Scan for the cell matching the given text and deliver its (X, Y) coordinate at center. 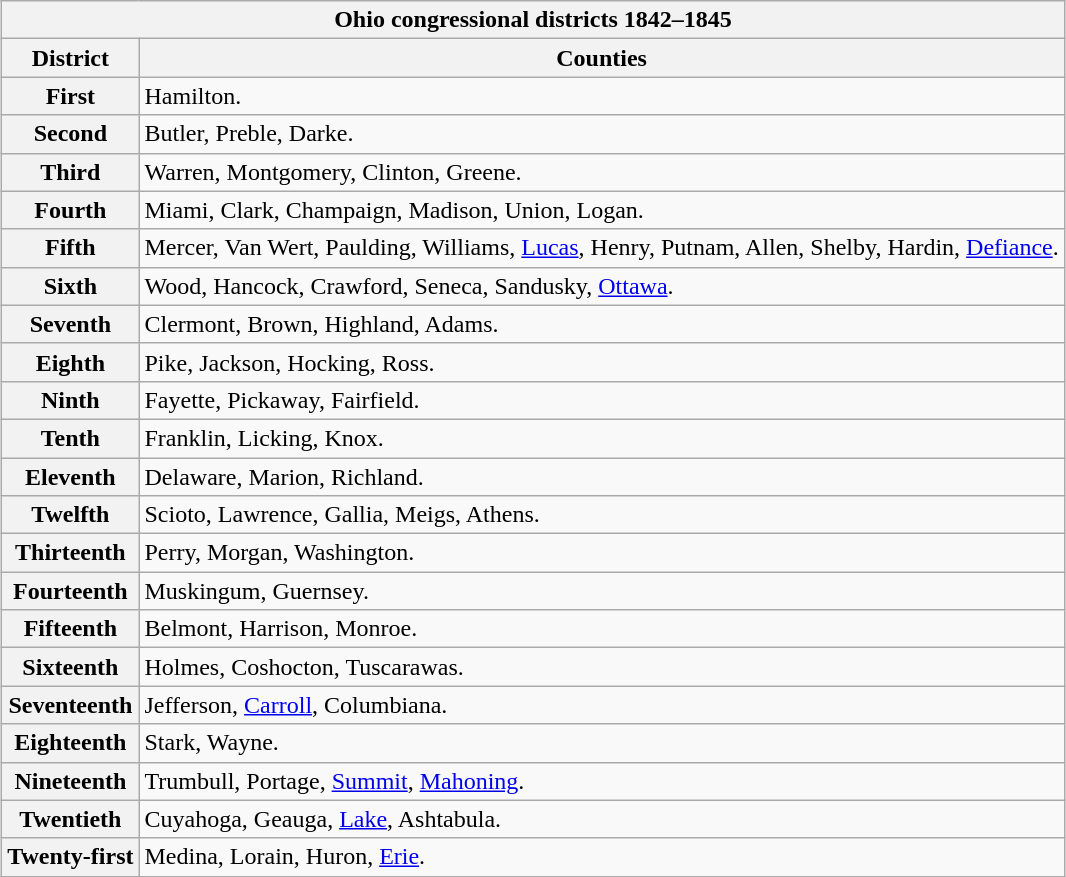
Clermont, Brown, Highland, Adams. (602, 324)
Eleventh (70, 477)
Fifteenth (70, 629)
Scioto, Lawrence, Gallia, Meigs, Athens. (602, 515)
Fifth (70, 248)
Franklin, Licking, Knox. (602, 438)
Ninth (70, 400)
Mercer, Van Wert, Paulding, Williams, Lucas, Henry, Putnam, Allen, Shelby, Hardin, Defiance. (602, 248)
Tenth (70, 438)
Twenty-first (70, 857)
Eighth (70, 362)
Second (70, 134)
Miami, Clark, Champaign, Madison, Union, Logan. (602, 210)
Sixth (70, 286)
Wood, Hancock, Crawford, Seneca, Sandusky, Ottawa. (602, 286)
Medina, Lorain, Huron, Erie. (602, 857)
Ohio congressional districts 1842–1845 (533, 20)
Fourth (70, 210)
Pike, Jackson, Hocking, Ross. (602, 362)
Hamilton. (602, 96)
Stark, Wayne. (602, 743)
Seventeenth (70, 705)
Jefferson, Carroll, Columbiana. (602, 705)
Nineteenth (70, 781)
Warren, Montgomery, Clinton, Greene. (602, 172)
District (70, 58)
Muskingum, Guernsey. (602, 591)
Fayette, Pickaway, Fairfield. (602, 400)
Sixteenth (70, 667)
Trumbull, Portage, Summit, Mahoning. (602, 781)
Butler, Preble, Darke. (602, 134)
Thirteenth (70, 553)
Third (70, 172)
Fourteenth (70, 591)
Perry, Morgan, Washington. (602, 553)
First (70, 96)
Eighteenth (70, 743)
Cuyahoga, Geauga, Lake, Ashtabula. (602, 819)
Counties (602, 58)
Delaware, Marion, Richland. (602, 477)
Twentieth (70, 819)
Belmont, Harrison, Monroe. (602, 629)
Twelfth (70, 515)
Holmes, Coshocton, Tuscarawas. (602, 667)
Seventh (70, 324)
